Scan for the cell matching the given text and deliver its [X, Y] coordinate at center. 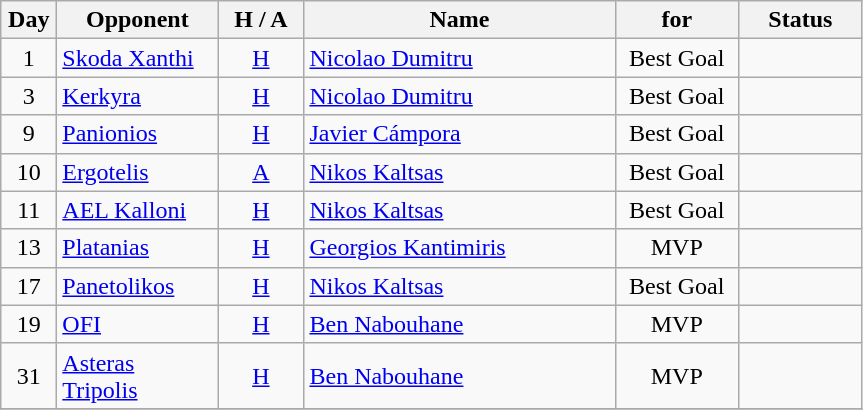
AEL Kalloni [138, 210]
1 [29, 58]
Skoda Xanthi [138, 58]
Day [29, 20]
Panionios [138, 134]
Javier Cámpora [460, 134]
11 [29, 210]
Name [460, 20]
10 [29, 172]
31 [29, 376]
Status [801, 20]
A [261, 172]
Kerkyra [138, 96]
Platanias [138, 248]
13 [29, 248]
17 [29, 286]
OFI [138, 324]
3 [29, 96]
19 [29, 324]
H / A [261, 20]
9 [29, 134]
Opponent [138, 20]
Ergotelis [138, 172]
Panetolikos [138, 286]
Asteras Tripolis [138, 376]
for [677, 20]
Georgios Kantimiris [460, 248]
